Extract the [X, Y] coordinate from the center of the cell holding the provided text.  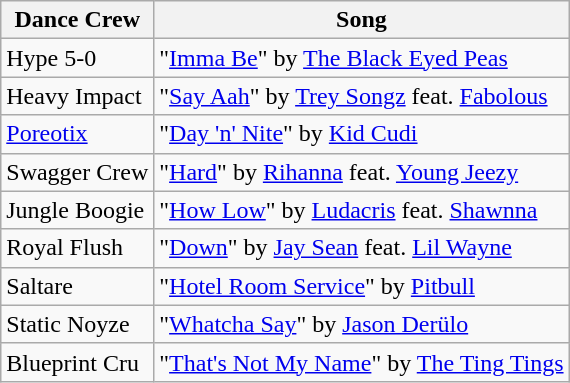
Song [362, 20]
Static Noyze [78, 324]
Blueprint Cru [78, 362]
"Day 'n' Nite" by Kid Cudi [362, 134]
"Hard" by Rihanna feat. Young Jeezy [362, 172]
"How Low" by Ludacris feat. Shawnna [362, 210]
Jungle Boogie [78, 210]
"Whatcha Say" by Jason Derülo [362, 324]
"Down" by Jay Sean feat. Lil Wayne [362, 248]
Royal Flush [78, 248]
Hype 5-0 [78, 58]
Swagger Crew [78, 172]
"Say Aah" by Trey Songz feat. Fabolous [362, 96]
"Hotel Room Service" by Pitbull [362, 286]
"Imma Be" by The Black Eyed Peas [362, 58]
Saltare [78, 286]
Heavy Impact [78, 96]
Poreotix [78, 134]
Dance Crew [78, 20]
"That's Not My Name" by The Ting Tings [362, 362]
